Find where the given text appears and provide that cell's center as (X, Y) coordinate. 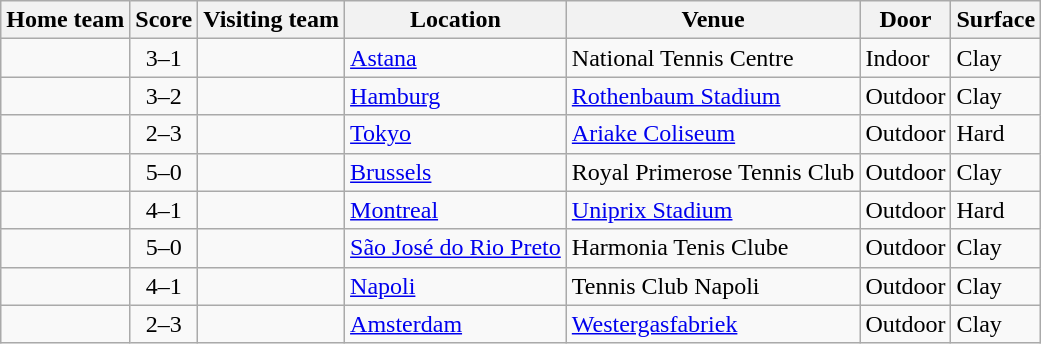
Door (906, 20)
Tokyo (456, 134)
Montreal (456, 210)
Brussels (456, 172)
Harmonia Tenis Clube (713, 248)
Amsterdam (456, 324)
Hamburg (456, 96)
National Tennis Centre (713, 58)
Venue (713, 20)
Astana (456, 58)
Home team (66, 20)
São José do Rio Preto (456, 248)
Napoli (456, 286)
Indoor (906, 58)
Location (456, 20)
Score (164, 20)
Ariake Coliseum (713, 134)
Rothenbaum Stadium (713, 96)
Visiting team (272, 20)
Tennis Club Napoli (713, 286)
3–2 (164, 96)
3–1 (164, 58)
Uniprix Stadium (713, 210)
Westergasfabriek (713, 324)
Royal Primerose Tennis Club (713, 172)
Surface (996, 20)
